Identify which cell holds the provided text, then report its [x, y] central coordinate. 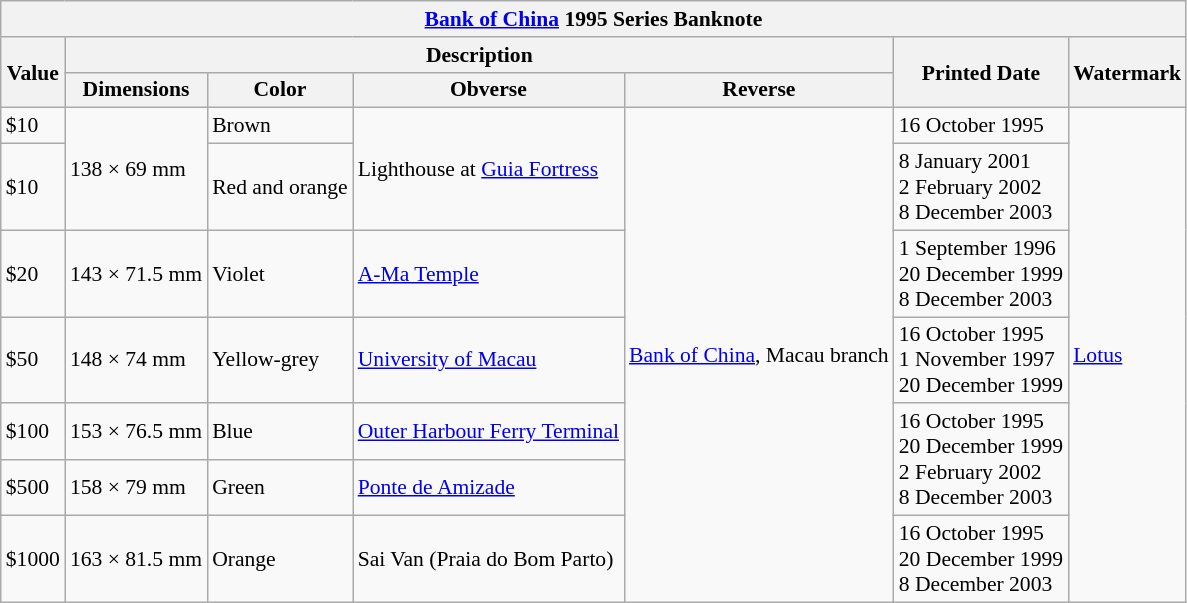
Obverse [488, 90]
163 × 81.5 mm [136, 560]
Watermark [1127, 72]
16 October 1995 [981, 126]
University of Macau [488, 360]
$20 [33, 274]
16 October 199520 December 19998 December 2003 [981, 560]
Value [33, 72]
Lotus [1127, 355]
153 × 76.5 mm [136, 432]
143 × 71.5 mm [136, 274]
Brown [280, 126]
148 × 74 mm [136, 360]
Bank of China 1995 Series Banknote [594, 19]
8 January 20012 February 2002 8 December 2003 [981, 188]
$1000 [33, 560]
Dimensions [136, 90]
1 September 1996 20 December 1999 8 December 2003 [981, 274]
Red and orange [280, 188]
$500 [33, 488]
Green [280, 488]
16 October 1995 20 December 1999 2 February 2002 8 December 2003 [981, 460]
$50 [33, 360]
158 × 79 mm [136, 488]
Orange [280, 560]
A-Ma Temple [488, 274]
Yellow-grey [280, 360]
Lighthouse at Guia Fortress [488, 169]
Description [480, 55]
Ponte de Amizade [488, 488]
Sai Van (Praia do Bom Parto) [488, 560]
Color [280, 90]
Printed Date [981, 72]
$100 [33, 432]
Bank of China, Macau branch [759, 355]
Violet [280, 274]
Blue [280, 432]
Outer Harbour Ferry Terminal [488, 432]
138 × 69 mm [136, 169]
16 October 1995 1 November 1997 20 December 1999 [981, 360]
Reverse [759, 90]
